Output the [X, Y] coordinate of the center of the cell containing the given text.  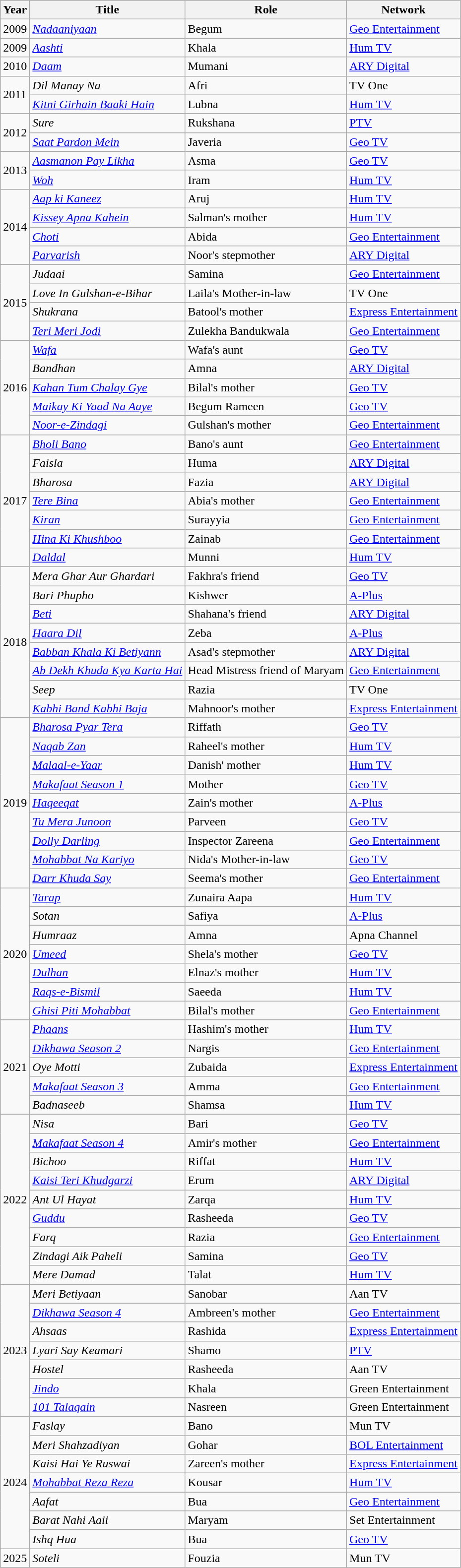
Nasreen [266, 1407]
Judaai [107, 274]
Bano [266, 1426]
Sanobar [266, 1294]
Nisa [107, 1124]
2024 [15, 1482]
Noor's stepmother [266, 255]
Bharosa Pyar Tera [107, 727]
Raheel's mother [266, 746]
Wafa [107, 350]
Dikhawa Season 2 [107, 1048]
Nida's Mother-in-law [266, 860]
Maryam [266, 1520]
2013 [15, 170]
Dolly Darling [107, 841]
Mahnoor's mother [266, 708]
Zubaida [266, 1067]
Haara Dil [107, 633]
Apna Channel [404, 935]
Kousar [266, 1483]
Guddu [107, 1218]
Year [15, 10]
2014 [15, 227]
Munni [266, 558]
Tarap [107, 897]
Rukshana [266, 123]
Rashida [266, 1331]
Naqab Zan [107, 746]
Talat [266, 1275]
Shela's mother [266, 954]
Safiya [266, 916]
Gohar [266, 1445]
Ishq Hua [107, 1539]
Beti [107, 614]
Meri Betiyaan [107, 1294]
Zain's mother [266, 803]
Danish' mother [266, 765]
Erum [266, 1181]
Begum [266, 29]
Begum Rameen [266, 406]
Amma [266, 1086]
Elnaz's mother [266, 973]
Huma [266, 463]
2012 [15, 132]
Aasmanon Pay Likha [107, 161]
Choti [107, 237]
Zunaira Aapa [266, 897]
Kahan Tum Chalay Gye [107, 387]
Mohabbat Reza Reza [107, 1483]
Dulhan [107, 973]
Mother [266, 784]
Batool's mother [266, 312]
Noor-e-Zindagi [107, 425]
Makafaat Season 1 [107, 784]
Dikhawa Season 4 [107, 1313]
Ahsaas [107, 1331]
Nargis [266, 1048]
2011 [15, 95]
Zulekha Bandukwala [266, 331]
Seema's mother [266, 878]
2010 [15, 66]
Shamo [266, 1350]
Shamsa [266, 1105]
Ant Ul Hayat [107, 1199]
Riffat [266, 1162]
Laila's Mother-in-law [266, 293]
Sotan [107, 916]
Aafat [107, 1502]
Ambreen's mother [266, 1313]
Bari Phupho [107, 595]
Love In Gulshan-e-Bihar [107, 293]
Head Mistress friend of Maryam [266, 671]
Bano's aunt [266, 444]
Bharosa [107, 482]
Parvarish [107, 255]
Mumani [266, 66]
Aruj [266, 198]
2015 [15, 303]
Raqs-e-Bismil [107, 992]
2022 [15, 1199]
Surayyia [266, 519]
2017 [15, 501]
Aap ki Kaneez [107, 198]
Shahana's friend [266, 614]
Bandhan [107, 369]
Inspector Zareena [266, 841]
Riffath [266, 727]
Set Entertainment [404, 1520]
Woh [107, 180]
Saat Pardon Mein [107, 142]
Zindagi Aik Paheli [107, 1256]
Title [107, 10]
Teri Meri Jodi [107, 331]
Fakhra's friend [266, 576]
Tu Mera Junoon [107, 821]
Makafaat Season 3 [107, 1086]
BOL Entertainment [404, 1445]
2025 [15, 1558]
Hashim's mother [266, 1029]
Jindo [107, 1388]
Kiran [107, 519]
Phaans [107, 1029]
Asma [266, 161]
Haqeeqat [107, 803]
Barat Nahi Aaii [107, 1520]
Kabhi Band Kabhi Baja [107, 708]
Kaisi Teri Khudgarzi [107, 1181]
2018 [15, 642]
Parveen [266, 821]
Ghisi Piti Mohabbat [107, 1010]
Lubna [266, 104]
Hostel [107, 1369]
101 Talaqain [107, 1407]
Saeeda [266, 992]
Abia's mother [266, 501]
Asad's stepmother [266, 652]
Bichoo [107, 1162]
Kishwer [266, 595]
Meri Shahzadiyan [107, 1445]
Kaisi Hai Ye Ruswai [107, 1464]
Zareen's mother [266, 1464]
Humraaz [107, 935]
Salman's mother [266, 217]
2023 [15, 1350]
Ab Dekh Khuda Kya Karta Hai [107, 671]
Fouzia [266, 1558]
Tere Bina [107, 501]
Bari [266, 1124]
Network [404, 10]
Zarqa [266, 1199]
Hina Ki Khushboo [107, 538]
2020 [15, 954]
Dil Manay Na [107, 85]
Javeria [266, 142]
Iram [266, 180]
Abida [266, 237]
Malaal-e-Yaar [107, 765]
Aashti [107, 48]
Sure [107, 123]
Bholi Bano [107, 444]
Daldal [107, 558]
Seep [107, 690]
Umeed [107, 954]
Gulshan's mother [266, 425]
2021 [15, 1067]
Mera Ghar Aur Ghardari [107, 576]
Kitni Girhain Baaki Hain [107, 104]
Faslay [107, 1426]
Oye Motti [107, 1067]
Maikay Ki Yaad Na Aaye [107, 406]
Nadaaniyaan [107, 29]
Mohabbat Na Kariyo [107, 860]
Wafa's aunt [266, 350]
Faisla [107, 463]
Fazia [266, 482]
Mere Damad [107, 1275]
Babban Khala Ki Betiyann [107, 652]
Soteli [107, 1558]
Shukrana [107, 312]
Kissey Apna Kahein [107, 217]
2019 [15, 803]
Daam [107, 66]
Badnaseeb [107, 1105]
Role [266, 10]
Farq [107, 1237]
Zainab [266, 538]
Lyari Say Keamari [107, 1350]
Amir's mother [266, 1142]
Afri [266, 85]
Darr Khuda Say [107, 878]
Makafaat Season 4 [107, 1142]
2016 [15, 387]
Zeba [266, 633]
